Locate the cell with the specified text and output its (X, Y) center coordinate. 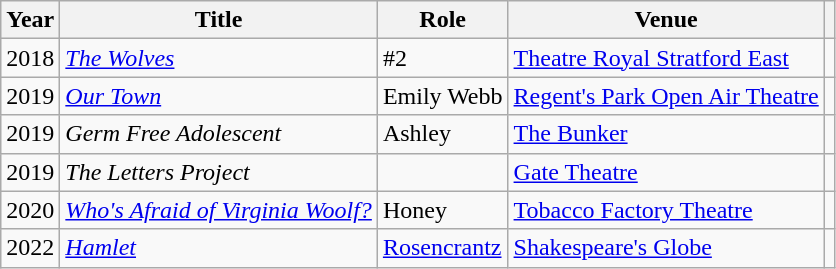
Honey (442, 210)
Venue (666, 20)
Germ Free Adolescent (219, 134)
Our Town (219, 96)
Shakespeare's Globe (666, 248)
The Bunker (666, 134)
The Letters Project (219, 172)
Title (219, 20)
Tobacco Factory Theatre (666, 210)
Regent's Park Open Air Theatre (666, 96)
Year (30, 20)
Role (442, 20)
Theatre Royal Stratford East (666, 58)
Rosencrantz (442, 248)
Gate Theatre (666, 172)
2022 (30, 248)
The Wolves (219, 58)
2018 (30, 58)
Ashley (442, 134)
Who's Afraid of Virginia Woolf? (219, 210)
Hamlet (219, 248)
2020 (30, 210)
Emily Webb (442, 96)
#2 (442, 58)
